Extract the [X, Y] coordinate from the center of the cell holding the provided text.  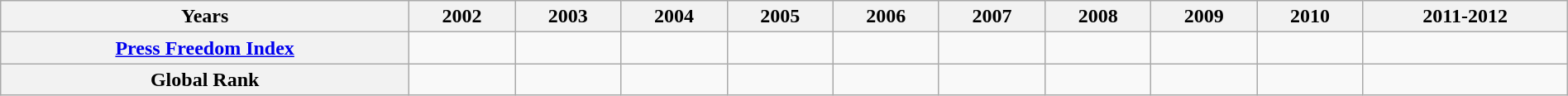
Years [205, 17]
2004 [674, 17]
Press Freedom Index [205, 48]
2006 [886, 17]
2008 [1098, 17]
2002 [462, 17]
Global Rank [205, 79]
2005 [780, 17]
2007 [992, 17]
2009 [1204, 17]
2010 [1310, 17]
2003 [568, 17]
2011-2012 [1465, 17]
